Return [x, y] of the center of cell containing provided text 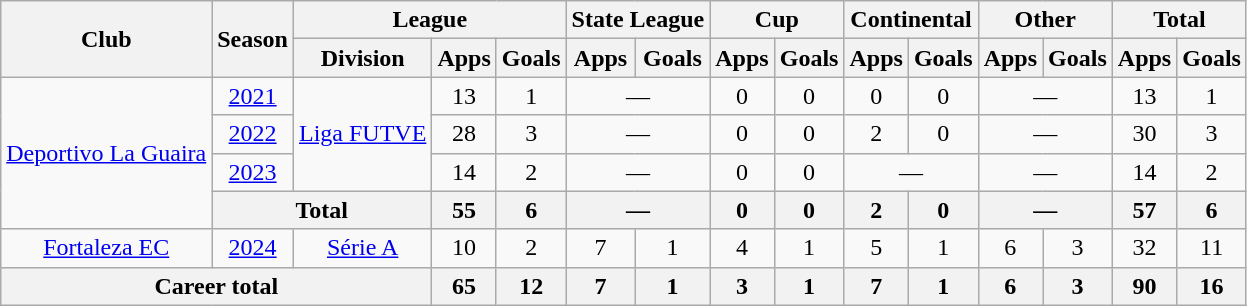
5 [876, 248]
2023 [253, 172]
2022 [253, 134]
28 [464, 134]
11 [1212, 248]
Fortaleza EC [106, 248]
State League [638, 20]
55 [464, 210]
Other [1045, 20]
2024 [253, 248]
Continental [911, 20]
16 [1212, 286]
Série A [362, 248]
57 [1144, 210]
90 [1144, 286]
Deportivo La Guaira [106, 153]
Cup [777, 20]
Season [253, 39]
10 [464, 248]
4 [742, 248]
Liga FUTVE [362, 134]
2021 [253, 96]
Career total [216, 286]
Club [106, 39]
65 [464, 286]
32 [1144, 248]
League [430, 20]
30 [1144, 134]
12 [531, 286]
Division [362, 58]
